Provide the [x, y] coordinate of the cell's center where the given text is located.  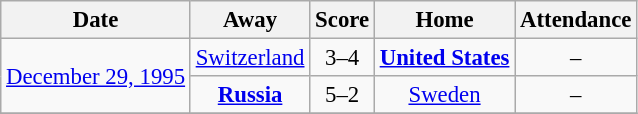
Home [444, 20]
3–4 [342, 58]
Away [250, 20]
Date [96, 20]
Russia [250, 95]
United States [444, 58]
Score [342, 20]
5–2 [342, 95]
Attendance [576, 20]
Sweden [444, 95]
December 29, 1995 [96, 76]
Switzerland [250, 58]
